Detect which cell encompasses the target text, then output its (x, y) center coordinate. 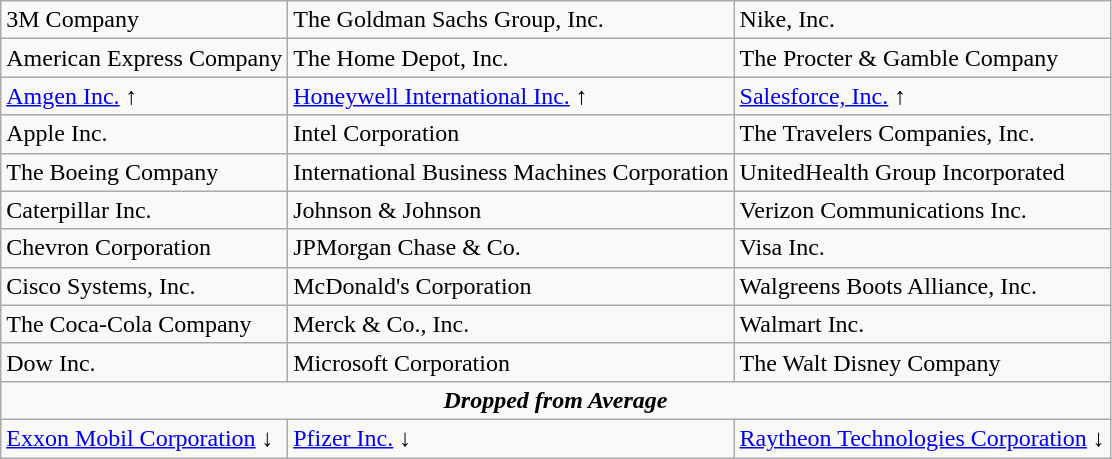
3M Company (144, 20)
Honeywell International Inc. ↑ (511, 96)
Walgreens Boots Alliance, Inc. (922, 286)
Johnson & Johnson (511, 210)
Dropped from Average (556, 400)
Raytheon Technologies Corporation ↓ (922, 438)
Microsoft Corporation (511, 362)
Exxon Mobil Corporation ↓ (144, 438)
Visa Inc. (922, 248)
Amgen Inc. ↑ (144, 96)
The Goldman Sachs Group, Inc. (511, 20)
JPMorgan Chase & Co. (511, 248)
The Home Depot, Inc. (511, 58)
Verizon Communications Inc. (922, 210)
UnitedHealth Group Incorporated (922, 172)
American Express Company (144, 58)
Caterpillar Inc. (144, 210)
Intel Corporation (511, 134)
Pfizer Inc. ↓ (511, 438)
Salesforce, Inc. ↑ (922, 96)
Merck & Co., Inc. (511, 324)
Chevron Corporation (144, 248)
The Travelers Companies, Inc. (922, 134)
Walmart Inc. (922, 324)
Dow Inc. (144, 362)
The Walt Disney Company (922, 362)
The Boeing Company (144, 172)
Cisco Systems, Inc. (144, 286)
Nike, Inc. (922, 20)
The Procter & Gamble Company (922, 58)
Apple Inc. (144, 134)
The Coca-Cola Company (144, 324)
McDonald's Corporation (511, 286)
International Business Machines Corporation (511, 172)
